Determine the (x, y) coordinate at the center of the cell enclosing the given text.  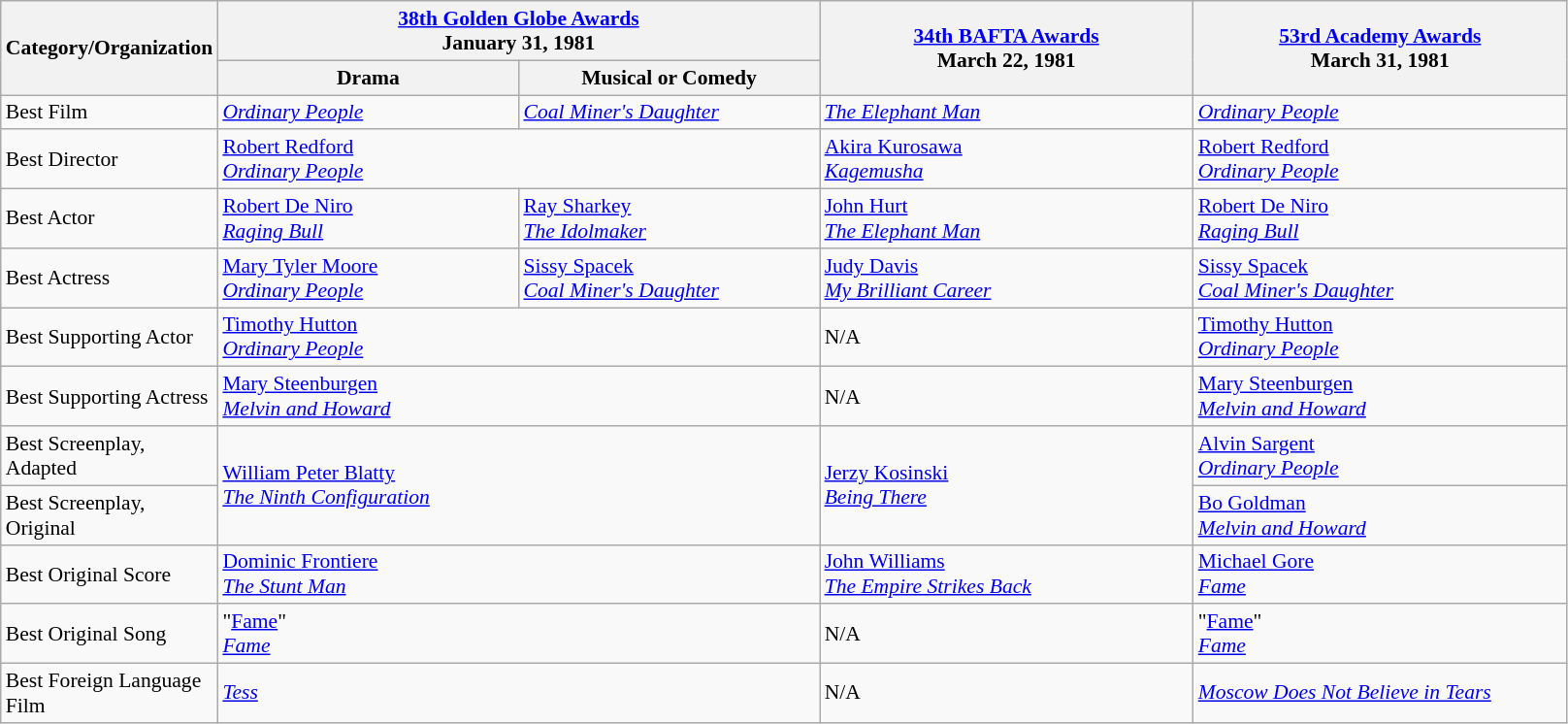
Drama (368, 78)
38th Golden Globe AwardsJanuary 31, 1981 (518, 31)
Best Screenplay, Adapted (110, 456)
Bo GoldmanMelvin and Howard (1380, 514)
Tess (518, 693)
53rd Academy AwardsMarch 31, 1981 (1380, 49)
Best Original Song (110, 635)
John WilliamsThe Empire Strikes Back (1007, 575)
Best Supporting Actor (110, 338)
Jerzy KosinskiBeing There (1007, 485)
Best Screenplay, Original (110, 514)
Coal Miner's Daughter (669, 113)
Category/Organization (110, 49)
Best Actress (110, 278)
Michael GoreFame (1380, 575)
Dominic FrontiereThe Stunt Man (518, 575)
William Peter BlattyThe Ninth Configuration (518, 485)
34th BAFTA AwardsMarch 22, 1981 (1007, 49)
Ray SharkeyThe Idolmaker (669, 219)
Alvin SargentOrdinary People (1380, 456)
John HurtThe Elephant Man (1007, 219)
Akira KurosawaKagemusha (1007, 159)
Moscow Does Not Believe in Tears (1380, 693)
Best Director (110, 159)
Best Film (110, 113)
Best Original Score (110, 575)
The Elephant Man (1007, 113)
Best Foreign Language Film (110, 693)
Judy DavisMy Brilliant Career (1007, 278)
Best Supporting Actress (110, 396)
Musical or Comedy (669, 78)
Mary Tyler MooreOrdinary People (368, 278)
Best Actor (110, 219)
